Provide the [x, y] coordinate of the cell's center where the given text is located.  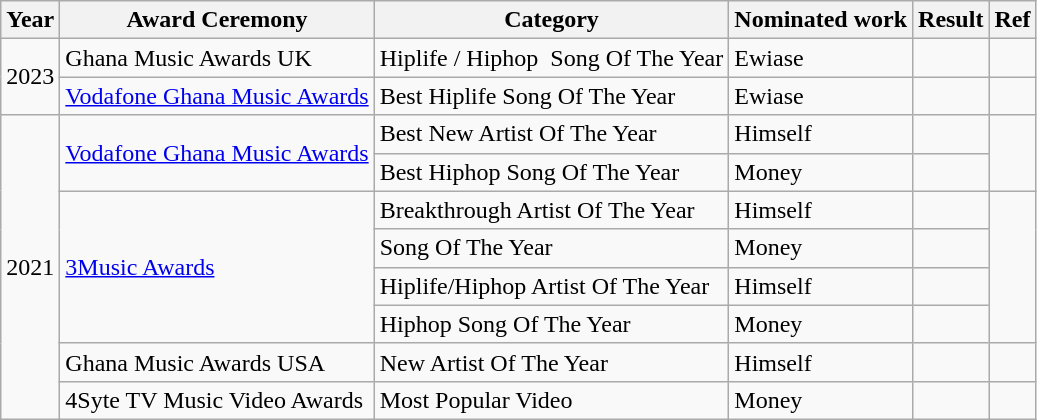
New Artist Of The Year [552, 362]
Best Hiplife Song Of The Year [552, 96]
Best New Artist Of The Year [552, 134]
Hiphop Song Of The Year [552, 324]
Ghana Music Awards USA [217, 362]
Breakthrough Artist Of The Year [552, 210]
3Music Awards [217, 267]
4Syte TV Music Video Awards [217, 400]
Most Popular Video [552, 400]
Result [951, 20]
Hiplife / Hiphop Song Of The Year [552, 58]
2021 [30, 267]
Hiplife/Hiphop Artist Of The Year [552, 286]
Song Of The Year [552, 248]
Award Ceremony [217, 20]
Ghana Music Awards UK [217, 58]
Ref [1012, 20]
Nominated work [821, 20]
Best Hiphop Song Of The Year [552, 172]
Year [30, 20]
Category [552, 20]
2023 [30, 77]
